Scan for the cell matching the given text and deliver its (X, Y) coordinate at center. 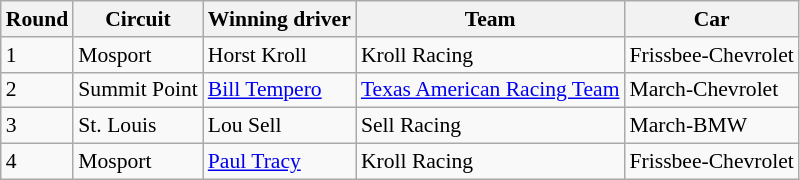
4 (38, 162)
Winning driver (280, 19)
2 (38, 90)
March-Chevrolet (711, 90)
Circuit (138, 19)
Round (38, 19)
St. Louis (138, 126)
Team (490, 19)
Car (711, 19)
Bill Tempero (280, 90)
Summit Point (138, 90)
Lou Sell (280, 126)
Texas American Racing Team (490, 90)
Sell Racing (490, 126)
Horst Kroll (280, 55)
Paul Tracy (280, 162)
1 (38, 55)
March-BMW (711, 126)
3 (38, 126)
